From the cell containing the given text, extract its center point as (X, Y) coordinate. 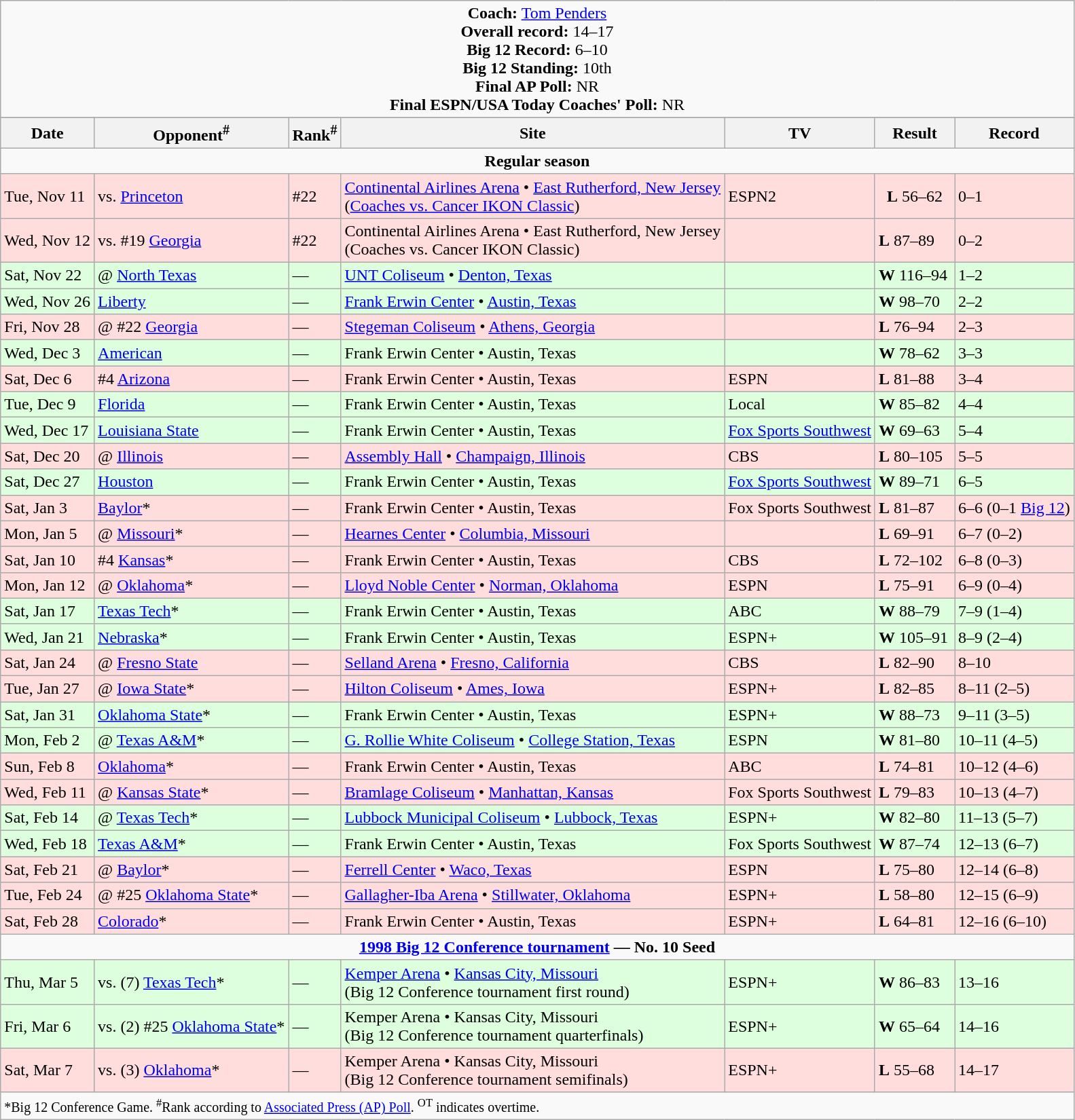
L 69–91 (914, 534)
Selland Arena • Fresno, California (532, 662)
L 75–91 (914, 585)
1998 Big 12 Conference tournament — No. 10 Seed (538, 947)
@ Missouri* (192, 534)
Tue, Dec 9 (48, 405)
Sat, Dec 6 (48, 379)
TV (800, 133)
Assembly Hall • Champaign, Illinois (532, 456)
L 81–87 (914, 508)
Kemper Arena • Kansas City, Missouri(Big 12 Conference tournament quarterfinals) (532, 1026)
Sat, Dec 27 (48, 482)
Mon, Jan 12 (48, 585)
Sun, Feb 8 (48, 766)
Wed, Dec 17 (48, 430)
Mon, Feb 2 (48, 741)
Sat, Feb 14 (48, 818)
W 65–64 (914, 1026)
Sat, Jan 31 (48, 715)
12–16 (6–10) (1015, 921)
Sat, Jan 10 (48, 559)
ESPN2 (800, 195)
6–9 (0–4) (1015, 585)
W 98–70 (914, 301)
G. Rollie White Coliseum • College Station, Texas (532, 741)
L 79–83 (914, 792)
Sat, Jan 17 (48, 611)
vs. (2) #25 Oklahoma State* (192, 1026)
Sat, Dec 20 (48, 456)
@ Texas A&M* (192, 741)
L 74–81 (914, 766)
Record (1015, 133)
@ North Texas (192, 276)
Tue, Nov 11 (48, 195)
W 105–91 (914, 637)
L 55–68 (914, 1070)
Florida (192, 405)
2–3 (1015, 327)
Date (48, 133)
W 88–73 (914, 715)
Fri, Mar 6 (48, 1026)
W 69–63 (914, 430)
*Big 12 Conference Game. #Rank according to Associated Press (AP) Poll. OT indicates overtime. (538, 1106)
3–4 (1015, 379)
L 81–88 (914, 379)
9–11 (3–5) (1015, 715)
Gallagher-Iba Arena • Stillwater, Oklahoma (532, 895)
Site (532, 133)
Tue, Feb 24 (48, 895)
12–15 (6–9) (1015, 895)
8–11 (2–5) (1015, 689)
W 89–71 (914, 482)
Oklahoma State* (192, 715)
6–8 (0–3) (1015, 559)
Oklahoma* (192, 766)
L 75–80 (914, 870)
Ferrell Center • Waco, Texas (532, 870)
L 82–85 (914, 689)
10–13 (4–7) (1015, 792)
5–5 (1015, 456)
Louisiana State (192, 430)
@ Illinois (192, 456)
6–5 (1015, 482)
Sat, Feb 21 (48, 870)
@ Baylor* (192, 870)
4–4 (1015, 405)
W 78–62 (914, 353)
Hilton Coliseum • Ames, Iowa (532, 689)
6–7 (0–2) (1015, 534)
Opponent# (192, 133)
Stegeman Coliseum • Athens, Georgia (532, 327)
0–2 (1015, 240)
vs. #19 Georgia (192, 240)
Hearnes Center • Columbia, Missouri (532, 534)
0–1 (1015, 195)
vs. Princeton (192, 195)
12–14 (6–8) (1015, 870)
2–2 (1015, 301)
W 88–79 (914, 611)
Nebraska* (192, 637)
5–4 (1015, 430)
W 81–80 (914, 741)
13–16 (1015, 982)
1–2 (1015, 276)
L 64–81 (914, 921)
L 87–89 (914, 240)
Sat, Jan 3 (48, 508)
8–10 (1015, 662)
11–13 (5–7) (1015, 818)
Sat, Jan 24 (48, 662)
6–6 (0–1 Big 12) (1015, 508)
10–12 (4–6) (1015, 766)
vs. (3) Oklahoma* (192, 1070)
W 86–83 (914, 982)
vs. (7) Texas Tech* (192, 982)
Coach: Tom PendersOverall record: 14–17Big 12 Record: 6–10Big 12 Standing: 10th Final AP Poll: NR Final ESPN/USA Today Coaches' Poll: NR (538, 60)
Bramlage Coliseum • Manhattan, Kansas (532, 792)
@ Oklahoma* (192, 585)
8–9 (2–4) (1015, 637)
Baylor* (192, 508)
Tue, Jan 27 (48, 689)
W 82–80 (914, 818)
Rank# (315, 133)
Regular season (538, 161)
Local (800, 405)
Sat, Mar 7 (48, 1070)
@ Fresno State (192, 662)
@ Iowa State* (192, 689)
14–17 (1015, 1070)
L 76–94 (914, 327)
Wed, Feb 11 (48, 792)
Kemper Arena • Kansas City, Missouri(Big 12 Conference tournament semifinals) (532, 1070)
Houston (192, 482)
L 82–90 (914, 662)
@ Texas Tech* (192, 818)
American (192, 353)
3–3 (1015, 353)
#4 Arizona (192, 379)
@ #22 Georgia (192, 327)
W 116–94 (914, 276)
W 85–82 (914, 405)
Texas A&M* (192, 844)
12–13 (6–7) (1015, 844)
Wed, Feb 18 (48, 844)
Lloyd Noble Center • Norman, Oklahoma (532, 585)
7–9 (1–4) (1015, 611)
L 58–80 (914, 895)
Wed, Nov 26 (48, 301)
UNT Coliseum • Denton, Texas (532, 276)
14–16 (1015, 1026)
Thu, Mar 5 (48, 982)
Mon, Jan 5 (48, 534)
@ #25 Oklahoma State* (192, 895)
Wed, Dec 3 (48, 353)
Liberty (192, 301)
#4 Kansas* (192, 559)
Result (914, 133)
Colorado* (192, 921)
W 87–74 (914, 844)
Sat, Feb 28 (48, 921)
Fri, Nov 28 (48, 327)
L 56–62 (914, 195)
@ Kansas State* (192, 792)
L 80–105 (914, 456)
Wed, Jan 21 (48, 637)
L 72–102 (914, 559)
10–11 (4–5) (1015, 741)
Sat, Nov 22 (48, 276)
Wed, Nov 12 (48, 240)
Texas Tech* (192, 611)
Lubbock Municipal Coliseum • Lubbock, Texas (532, 818)
Kemper Arena • Kansas City, Missouri(Big 12 Conference tournament first round) (532, 982)
